Pinpoint the cell where the given text exists, returning its (x, y) midpoint coordinate. 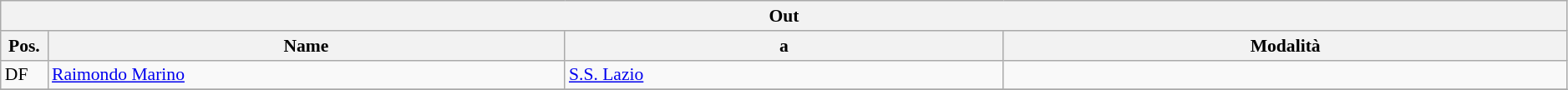
DF (24, 75)
Pos. (24, 46)
a (784, 46)
Modalità (1285, 46)
S.S. Lazio (784, 75)
Out (784, 16)
Name (306, 46)
Raimondo Marino (306, 75)
